Locate the cell with the specified text and output its (X, Y) center coordinate. 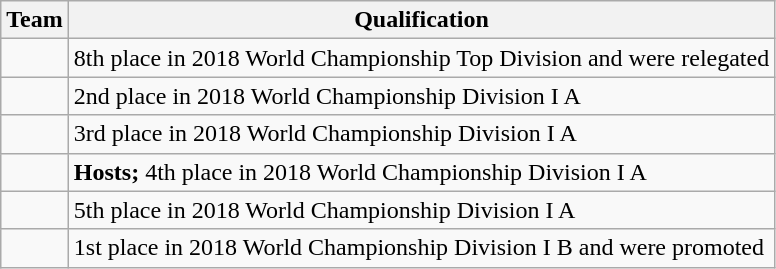
3rd place in 2018 World Championship Division I A (421, 134)
2nd place in 2018 World Championship Division I A (421, 96)
Hosts; 4th place in 2018 World Championship Division I A (421, 172)
5th place in 2018 World Championship Division I A (421, 210)
Qualification (421, 20)
1st place in 2018 World Championship Division I B and were promoted (421, 248)
8th place in 2018 World Championship Top Division and were relegated (421, 58)
Team (35, 20)
